Search for the cell housing the specified text and yield its (x, y) center coordinate. 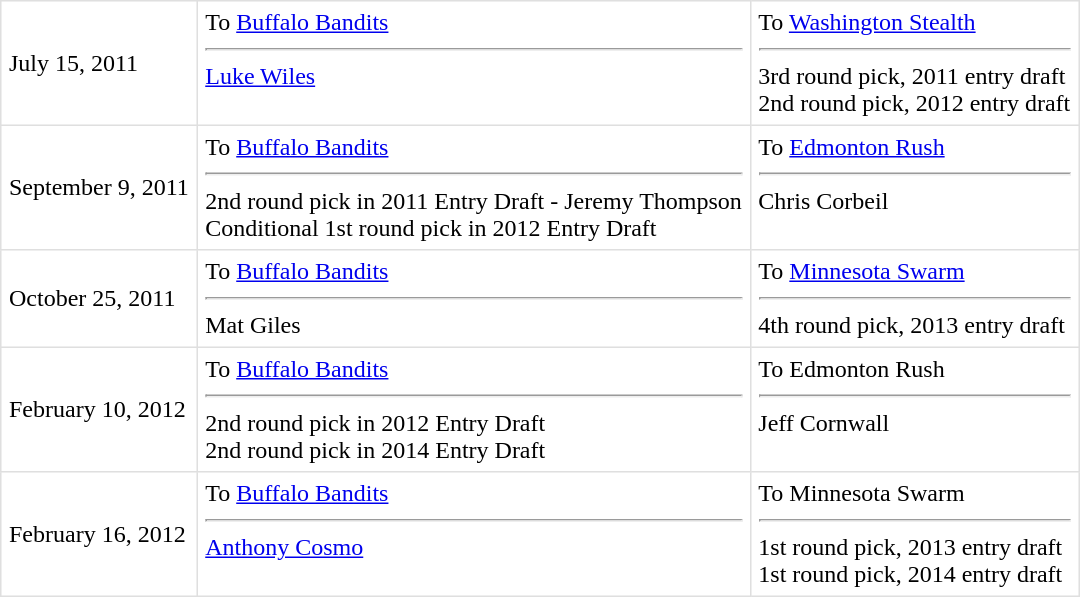
February 10, 2012 (99, 409)
September 9, 2011 (99, 187)
To Washington Stealth3rd round pick, 2011 entry draft2nd round pick, 2012 entry draft (914, 63)
To Buffalo Bandits2nd round pick in 2011 Entry Draft - Jeremy Thompson Conditional 1st round pick in 2012 Entry Draft (474, 187)
To Edmonton Rush Jeff Cornwall (914, 409)
To Buffalo BanditsMat Giles (474, 299)
February 16, 2012 (99, 534)
To Edmonton RushChris Corbeil (914, 187)
To Buffalo BanditsAnthony Cosmo (474, 534)
To Buffalo BanditsLuke Wiles (474, 63)
To Buffalo Bandits 2nd round pick in 2012 Entry Draft2nd round pick in 2014 Entry Draft (474, 409)
July 15, 2011 (99, 63)
To Minnesota Swarm4th round pick, 2013 entry draft (914, 299)
October 25, 2011 (99, 299)
To Minnesota Swarm1st round pick, 2013 entry draft1st round pick, 2014 entry draft (914, 534)
